Scan for the cell matching the given text and deliver its [X, Y] coordinate at center. 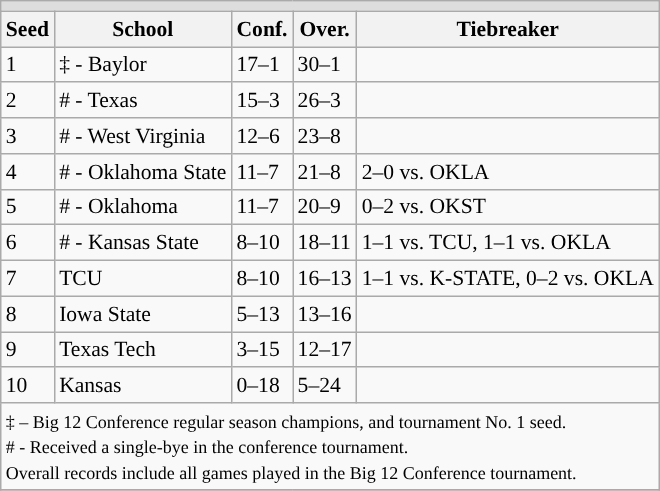
# - Oklahoma [142, 207]
10 [28, 386]
5–13 [262, 314]
20–9 [325, 207]
6 [28, 243]
1–1 vs. K-STATE, 0–2 vs. OKLA [508, 279]
0–18 [262, 386]
12–17 [325, 350]
0–2 vs. OKST [508, 207]
TCU [142, 279]
1 [28, 65]
# - Kansas State [142, 243]
7 [28, 279]
Iowa State [142, 314]
9 [28, 350]
School [142, 29]
# - Oklahoma State [142, 172]
2 [28, 101]
26–3 [325, 101]
8 [28, 314]
5–24 [325, 386]
5 [28, 207]
15–3 [262, 101]
Conf. [262, 29]
13–16 [325, 314]
23–8 [325, 136]
18–11 [325, 243]
# - West Virginia [142, 136]
2–0 vs. OKLA [508, 172]
Seed [28, 29]
Tiebreaker [508, 29]
30–1 [325, 65]
# - Texas [142, 101]
Kansas [142, 386]
21–8 [325, 172]
Texas Tech [142, 350]
1–1 vs. TCU, 1–1 vs. OKLA [508, 243]
16–13 [325, 279]
4 [28, 172]
3–15 [262, 350]
Over. [325, 29]
12–6 [262, 136]
17–1 [262, 65]
3 [28, 136]
‡ - Baylor [142, 65]
